Output the (X, Y) coordinate of the center of the cell containing the given text.  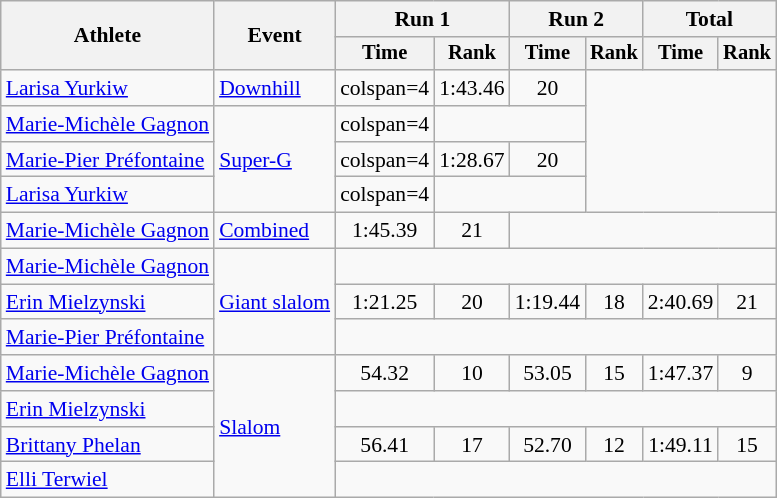
52.70 (548, 445)
Brittany Phelan (108, 445)
1:19.44 (548, 302)
9 (747, 373)
1:45.39 (384, 231)
10 (472, 373)
Elli Terwiel (108, 480)
53.05 (548, 373)
1:47.37 (680, 373)
Giant slalom (274, 302)
Slalom (274, 426)
17 (472, 445)
12 (614, 445)
Combined (274, 231)
18 (614, 302)
1:21.25 (384, 302)
54.32 (384, 373)
Total (710, 19)
1:28.67 (472, 160)
1:43.46 (472, 88)
Downhill (274, 88)
Super-G (274, 160)
Run 2 (576, 19)
Athlete (108, 36)
2:40.69 (680, 302)
Run 1 (422, 19)
Event (274, 36)
56.41 (384, 445)
1:49.11 (680, 445)
